Capture the cell that displays the provided text and extract its (X, Y) central coordinate. 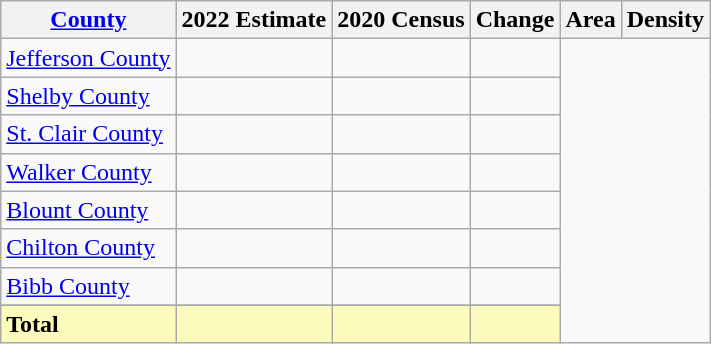
County (88, 20)
Shelby County (88, 96)
Bibb County (88, 286)
Walker County (88, 172)
Area (590, 20)
Jefferson County (88, 58)
St. Clair County (88, 134)
Change (515, 20)
2020 Census (401, 20)
Blount County (88, 210)
Total (88, 324)
Chilton County (88, 248)
2022 Estimate (254, 20)
Density (665, 20)
